Locate the cell with the specified text and output its [x, y] center coordinate. 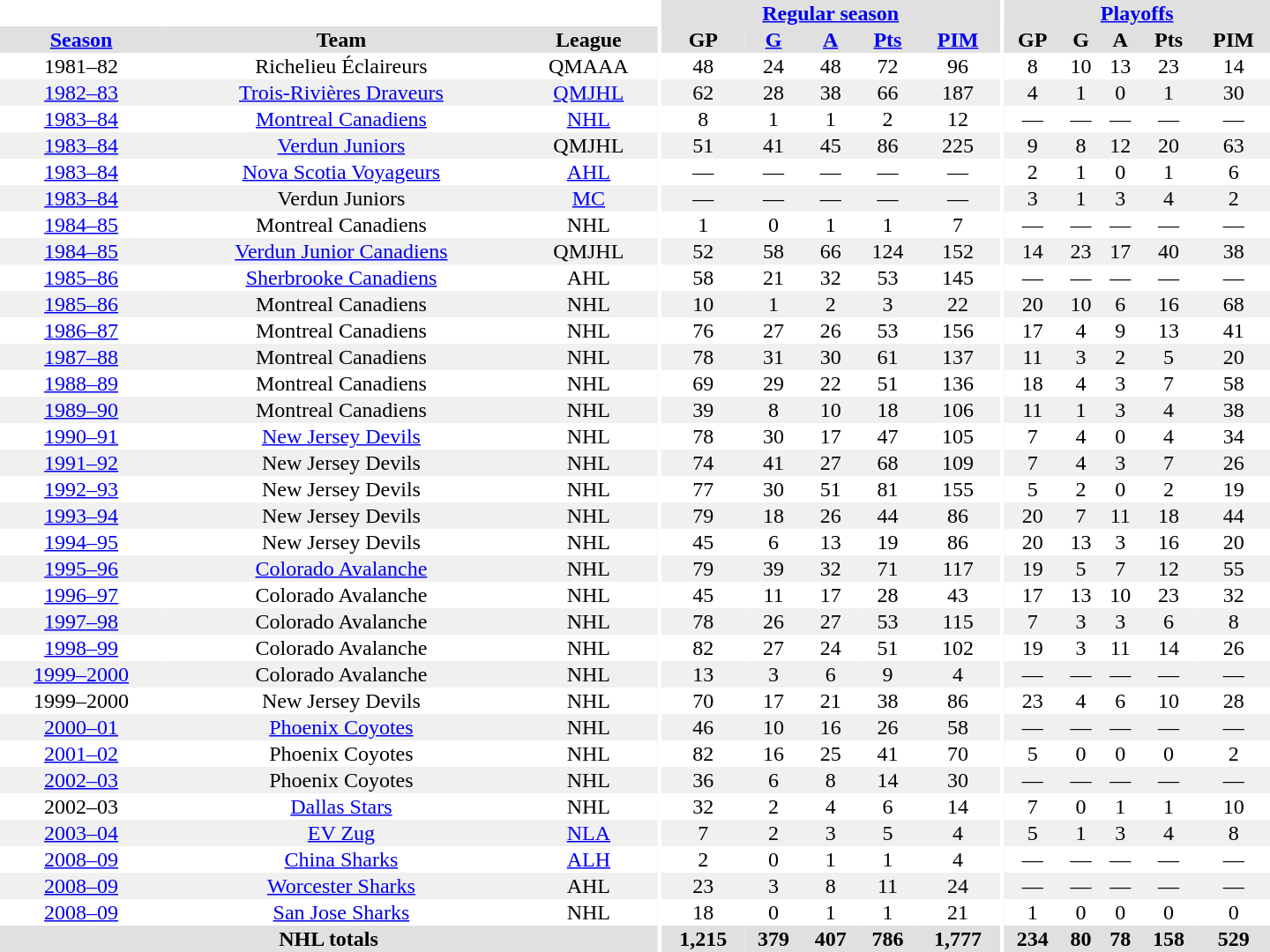
Team [340, 40]
106 [958, 410]
2000–01 [81, 727]
Playoffs [1137, 13]
529 [1233, 939]
379 [774, 939]
MC [589, 198]
Nova Scotia Voyageurs [340, 172]
China Sharks [340, 859]
109 [958, 463]
52 [704, 251]
105 [958, 436]
Worcester Sharks [340, 886]
1,215 [704, 939]
NHL totals [328, 939]
2001–02 [81, 754]
EV Zug [340, 833]
36 [704, 780]
1992–93 [81, 489]
1990–91 [81, 436]
71 [887, 569]
1995–96 [81, 569]
158 [1169, 939]
80 [1081, 939]
43 [958, 595]
1996–97 [81, 595]
786 [887, 939]
1994–95 [81, 542]
San Jose Sharks [340, 912]
1986–87 [81, 331]
81 [887, 489]
1997–98 [81, 621]
62 [704, 93]
76 [704, 331]
Trois-Rivières Draveurs [340, 93]
25 [831, 754]
40 [1169, 251]
1993–94 [81, 516]
1998–99 [81, 648]
Dallas Stars [340, 807]
46 [704, 727]
2003–04 [81, 833]
407 [831, 939]
96 [958, 66]
QMAAA [589, 66]
1982–83 [81, 93]
63 [1233, 145]
Richelieu Éclaireurs [340, 66]
225 [958, 145]
Verdun Junior Canadiens [340, 251]
29 [774, 383]
League [589, 40]
137 [958, 357]
Sherbrooke Canadiens [340, 278]
1989–90 [81, 410]
145 [958, 278]
74 [704, 463]
155 [958, 489]
152 [958, 251]
124 [887, 251]
31 [774, 357]
69 [704, 383]
Regular season [831, 13]
Season [81, 40]
1987–88 [81, 357]
1981–82 [81, 66]
72 [887, 66]
61 [887, 357]
102 [958, 648]
NLA [589, 833]
1988–89 [81, 383]
ALH [589, 859]
234 [1032, 939]
117 [958, 569]
34 [1233, 436]
1991–92 [81, 463]
47 [887, 436]
55 [1233, 569]
156 [958, 331]
136 [958, 383]
77 [704, 489]
115 [958, 621]
1,777 [958, 939]
187 [958, 93]
